Return the [x, y] coordinate for the center point of the cell that contains the specified text.  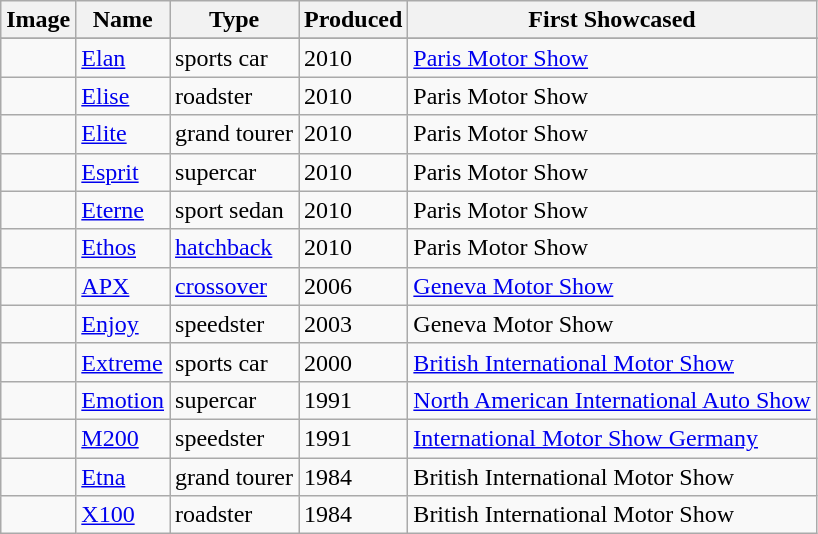
2006 [354, 286]
International Motor Show Germany [612, 438]
APX [123, 286]
Name [123, 20]
Elise [123, 96]
M200 [123, 438]
Type [234, 20]
Emotion [123, 400]
Ethos [123, 248]
2000 [354, 362]
North American International Auto Show [612, 400]
X100 [123, 515]
Produced [354, 20]
2003 [354, 324]
Esprit [123, 172]
Elite [123, 134]
hatchback [234, 248]
Image [38, 20]
Eterne [123, 210]
Enjoy [123, 324]
First Showcased [612, 20]
Etna [123, 477]
Extreme [123, 362]
Elan [123, 58]
crossover [234, 286]
sport sedan [234, 210]
